Provide the [X, Y] coordinate of the cell's center where the given text is located.  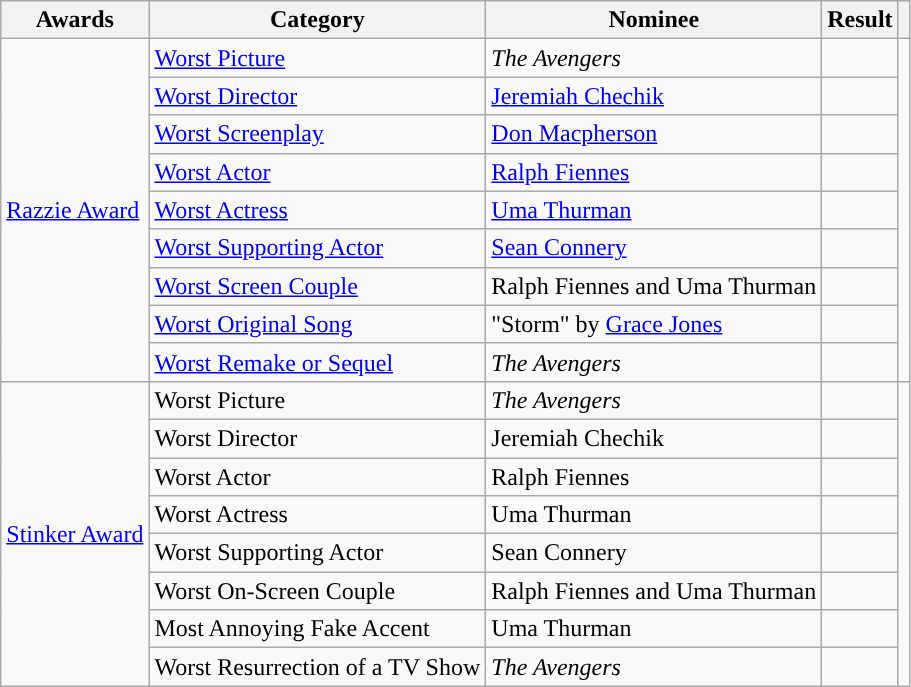
Result [860, 20]
Worst Screen Couple [318, 286]
Razzie Award [75, 210]
Worst On-Screen Couple [318, 591]
Worst Screenplay [318, 134]
Worst Resurrection of a TV Show [318, 667]
Stinker Award [75, 533]
Awards [75, 20]
Category [318, 20]
Don Macpherson [654, 134]
Most Annoying Fake Accent [318, 629]
"Storm" by Grace Jones [654, 324]
Nominee [654, 20]
Worst Remake or Sequel [318, 362]
Worst Original Song [318, 324]
